Pinpoint the cell where the given text exists, returning its [x, y] midpoint coordinate. 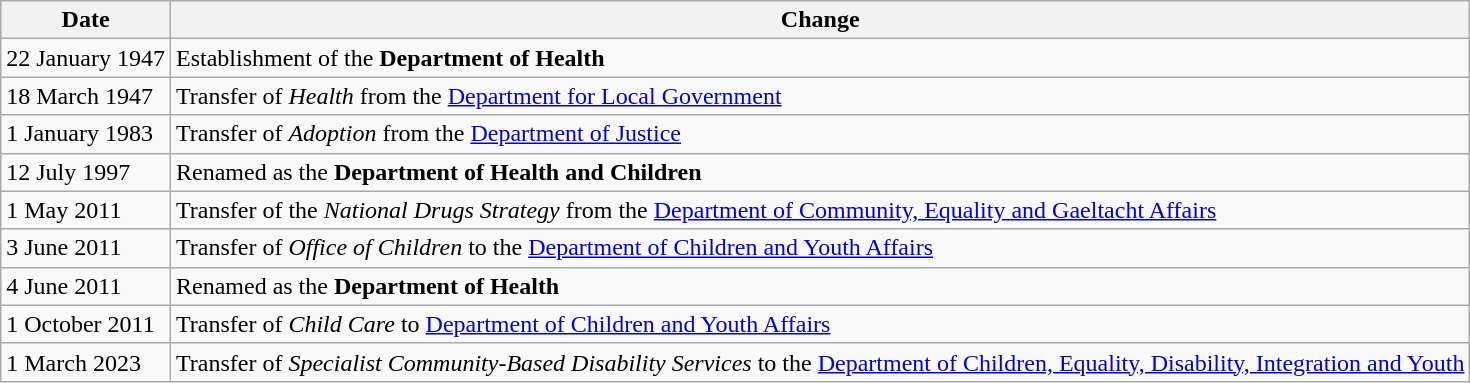
Establishment of the Department of Health [820, 58]
Renamed as the Department of Health [820, 286]
Transfer of Specialist Community-Based Disability Services to the Department of Children, Equality, Disability, Integration and Youth [820, 362]
Transfer of Office of Children to the Department of Children and Youth Affairs [820, 248]
Renamed as the Department of Health and Children [820, 172]
4 June 2011 [86, 286]
Transfer of the National Drugs Strategy from the Department of Community, Equality and Gaeltacht Affairs [820, 210]
3 June 2011 [86, 248]
Transfer of Health from the Department for Local Government [820, 96]
22 January 1947 [86, 58]
Change [820, 20]
18 March 1947 [86, 96]
Transfer of Child Care to Department of Children and Youth Affairs [820, 324]
1 October 2011 [86, 324]
1 May 2011 [86, 210]
12 July 1997 [86, 172]
Date [86, 20]
1 January 1983 [86, 134]
1 March 2023 [86, 362]
Transfer of Adoption from the Department of Justice [820, 134]
